Determine the (x, y) coordinate at the center of the cell enclosing the given text.  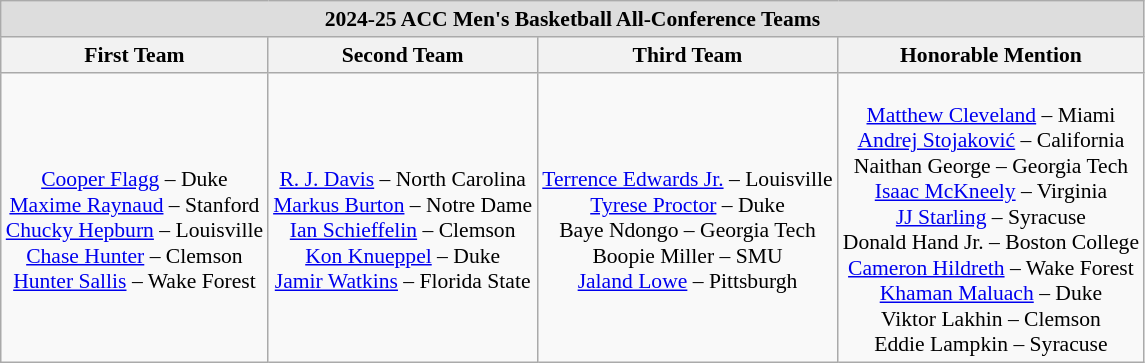
Honorable Mention (991, 55)
2024-25 ACC Men's Basketball All-Conference Teams (572, 19)
First Team (134, 55)
R. J. Davis – North Carolina Markus Burton – Notre Dame Ian Schieffelin – Clemson Kon Knueppel – Duke Jamir Watkins – Florida State (402, 218)
Second Team (402, 55)
Third Team (688, 55)
Cooper Flagg – Duke Maxime Raynaud – Stanford Chucky Hepburn – Louisville Chase Hunter – Clemson Hunter Sallis – Wake Forest (134, 218)
Terrence Edwards Jr. – Louisville Tyrese Proctor – Duke Baye Ndongo – Georgia Tech Boopie Miller – SMU Jaland Lowe – Pittsburgh (688, 218)
